Output the [X, Y] coordinate of the center of the cell containing the given text.  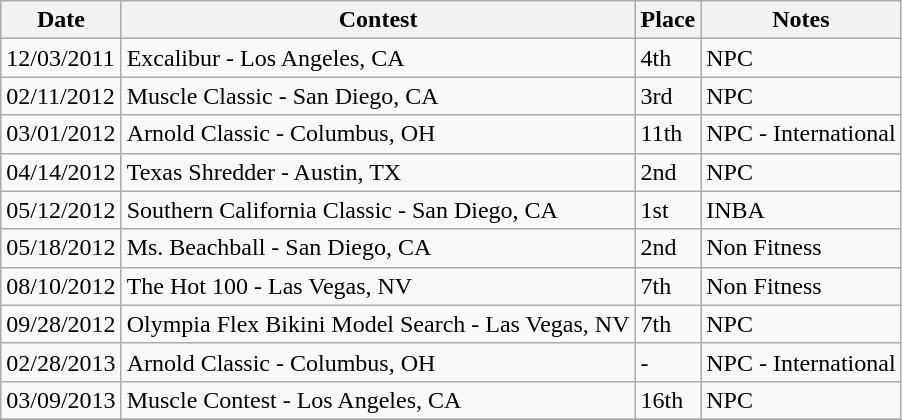
The Hot 100 - Las Vegas, NV [378, 286]
Muscle Classic - San Diego, CA [378, 96]
Notes [801, 20]
Place [668, 20]
03/09/2013 [61, 400]
Ms. Beachball - San Diego, CA [378, 248]
Date [61, 20]
- [668, 362]
02/28/2013 [61, 362]
05/18/2012 [61, 248]
Olympia Flex Bikini Model Search - Las Vegas, NV [378, 324]
Muscle Contest - Los Angeles, CA [378, 400]
4th [668, 58]
09/28/2012 [61, 324]
INBA [801, 210]
05/12/2012 [61, 210]
Texas Shredder - Austin, TX [378, 172]
11th [668, 134]
Contest [378, 20]
Excalibur - Los Angeles, CA [378, 58]
3rd [668, 96]
16th [668, 400]
12/03/2011 [61, 58]
02/11/2012 [61, 96]
Southern California Classic - San Diego, CA [378, 210]
08/10/2012 [61, 286]
1st [668, 210]
03/01/2012 [61, 134]
04/14/2012 [61, 172]
